Identify which cell holds the provided text, then report its [x, y] central coordinate. 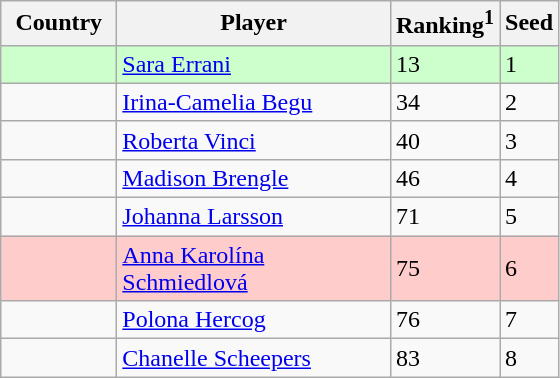
1 [530, 64]
Ranking1 [444, 24]
Roberta Vinci [254, 140]
4 [530, 178]
13 [444, 64]
Player [254, 24]
Country [59, 24]
6 [530, 268]
Anna Karolína Schmiedlová [254, 268]
71 [444, 217]
76 [444, 320]
75 [444, 268]
7 [530, 320]
5 [530, 217]
Irina-Camelia Begu [254, 102]
40 [444, 140]
Johanna Larsson [254, 217]
8 [530, 358]
Chanelle Scheepers [254, 358]
Seed [530, 24]
3 [530, 140]
Madison Brengle [254, 178]
2 [530, 102]
Sara Errani [254, 64]
34 [444, 102]
46 [444, 178]
Polona Hercog [254, 320]
83 [444, 358]
